Find where the given text appears and provide that cell's center as (X, Y) coordinate. 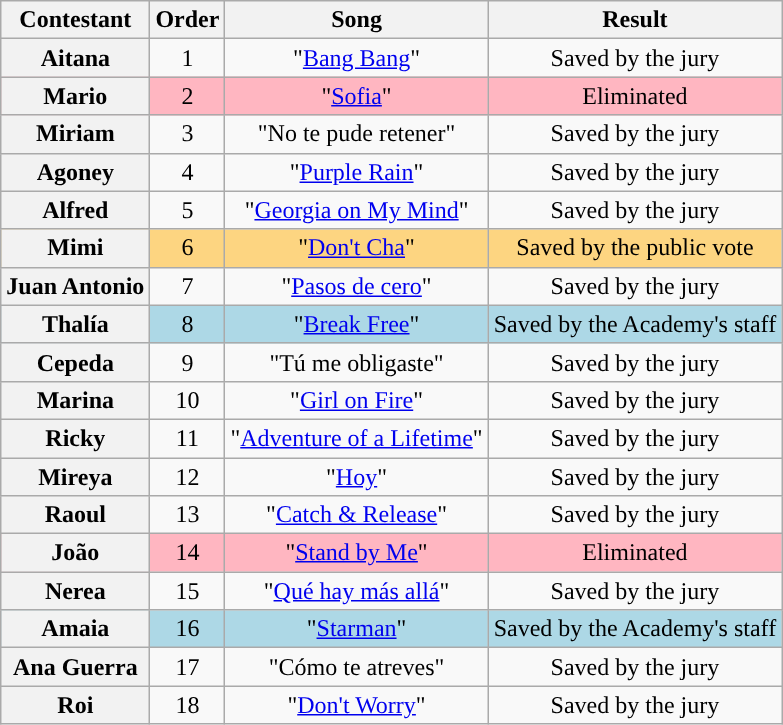
13 (188, 515)
"Georgia on My Mind" (356, 210)
16 (188, 629)
15 (188, 591)
Agoney (76, 172)
Ricky (76, 438)
Nerea (76, 591)
"Girl on Fire" (356, 400)
Saved by the public vote (635, 248)
6 (188, 248)
Mario (76, 96)
"Don't Cha" (356, 248)
"Hoy" (356, 477)
João (76, 553)
"Don't Worry" (356, 705)
5 (188, 210)
Song (356, 20)
17 (188, 667)
Juan Antonio (76, 286)
"Purple Rain" (356, 172)
Ana Guerra (76, 667)
"Cómo te atreves" (356, 667)
Raoul (76, 515)
"Break Free" (356, 324)
"No te pude retener" (356, 134)
Mireya (76, 477)
3 (188, 134)
10 (188, 400)
Amaia (76, 629)
Roi (76, 705)
"Starman" (356, 629)
2 (188, 96)
"Sofia" (356, 96)
Aitana (76, 58)
11 (188, 438)
Marina (76, 400)
8 (188, 324)
Thalía (76, 324)
"Qué hay más allá" (356, 591)
18 (188, 705)
"Catch & Release" (356, 515)
"Stand by Me" (356, 553)
Cepeda (76, 362)
1 (188, 58)
Alfred (76, 210)
Contestant (76, 20)
Mimi (76, 248)
14 (188, 553)
"Bang Bang" (356, 58)
"Adventure of a Lifetime" (356, 438)
Order (188, 20)
"Tú me obligaste" (356, 362)
Miriam (76, 134)
7 (188, 286)
Result (635, 20)
4 (188, 172)
"Pasos de cero" (356, 286)
9 (188, 362)
12 (188, 477)
